Return the [x, y] coordinate for the center point of the cell that contains the specified text.  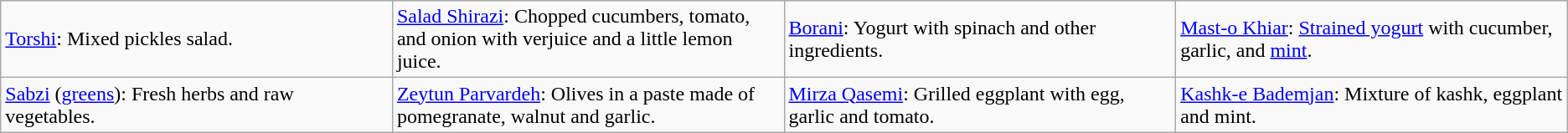
Sabzi (greens): Fresh herbs and raw vegetables. [197, 105]
Kashk-e Bademjan: Mixture of kashk, eggplant and mint. [1372, 105]
Torshi: Mixed pickles salad. [197, 39]
Zeytun Parvardeh: Olives in a paste made of pomegranate, walnut and garlic. [588, 105]
Mirza Qasemi: Grilled eggplant with egg, garlic and tomato. [980, 105]
Borani: Yogurt with spinach and other ingredients. [980, 39]
Mast-o Khiar: Strained yogurt with cucumber, garlic, and mint. [1372, 39]
Salad Shirazi: Chopped cucumbers, tomato, and onion with verjuice and a little lemon juice. [588, 39]
